Detect which cell encompasses the target text, then output its (X, Y) center coordinate. 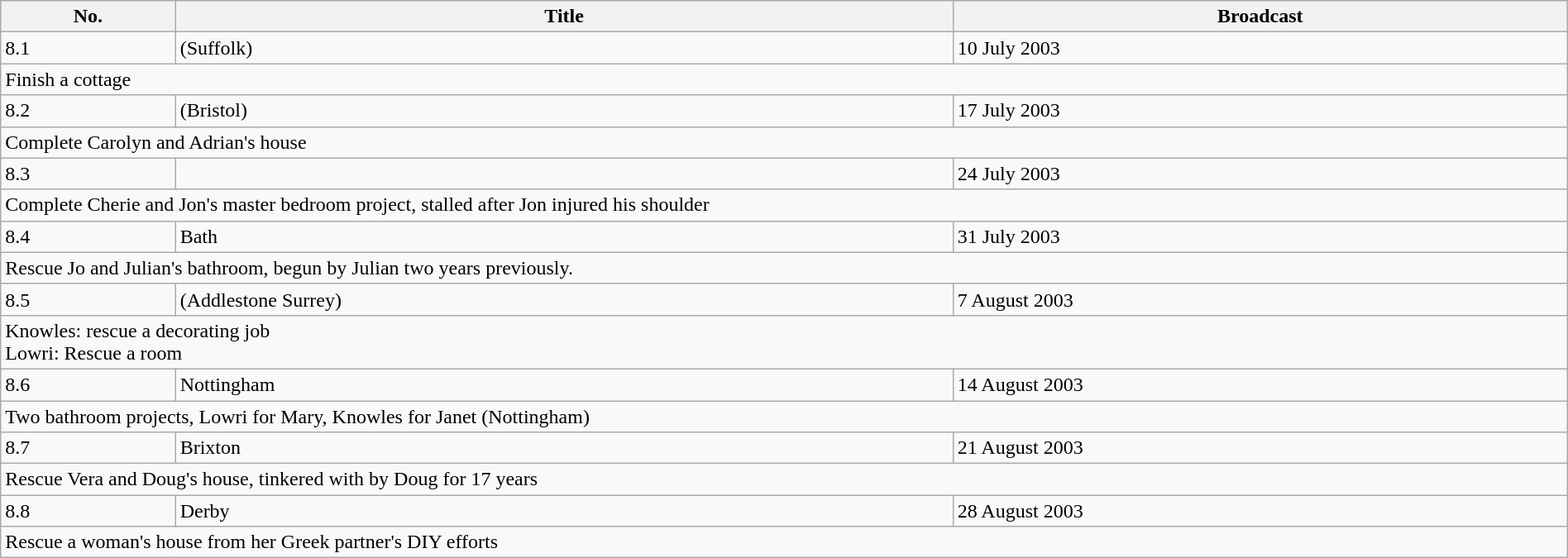
8.8 (88, 511)
Broadcast (1260, 17)
8.6 (88, 384)
(Suffolk) (564, 48)
Rescue Jo and Julian's bathroom, begun by Julian two years previously. (784, 268)
Title (564, 17)
Nottingham (564, 384)
10 July 2003 (1260, 48)
Knowles: rescue a decorating jobLowri: Rescue a room (784, 342)
31 July 2003 (1260, 236)
8.2 (88, 111)
8.4 (88, 236)
(Addlestone Surrey) (564, 299)
Two bathroom projects, Lowri for Mary, Knowles for Janet (Nottingham) (784, 416)
Complete Carolyn and Adrian's house (784, 142)
24 July 2003 (1260, 174)
28 August 2003 (1260, 511)
7 August 2003 (1260, 299)
(Bristol) (564, 111)
Derby (564, 511)
8.5 (88, 299)
8.7 (88, 448)
No. (88, 17)
Rescue a woman's house from her Greek partner's DIY efforts (784, 542)
Rescue Vera and Doug's house, tinkered with by Doug for 17 years (784, 479)
17 July 2003 (1260, 111)
Complete Cherie and Jon's master bedroom project, stalled after Jon injured his shoulder (784, 205)
Finish a cottage (784, 79)
8.1 (88, 48)
Brixton (564, 448)
8.3 (88, 174)
21 August 2003 (1260, 448)
14 August 2003 (1260, 384)
Bath (564, 236)
